Locate the cell with the specified text and output its (X, Y) center coordinate. 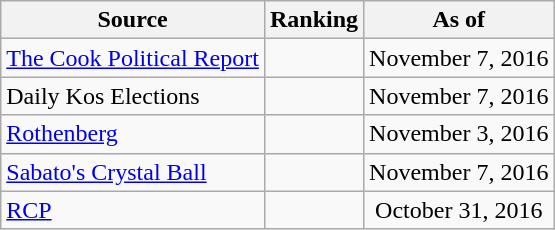
October 31, 2016 (459, 210)
RCP (133, 210)
Ranking (314, 20)
Sabato's Crystal Ball (133, 172)
Source (133, 20)
As of (459, 20)
Daily Kos Elections (133, 96)
The Cook Political Report (133, 58)
November 3, 2016 (459, 134)
Rothenberg (133, 134)
